For the text-containing cell, return its midpoint in [X, Y] coordinate format. 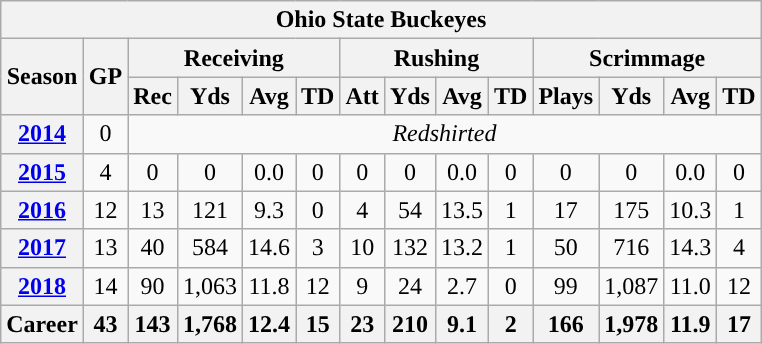
54 [410, 210]
14.6 [268, 248]
Att [362, 96]
584 [210, 248]
10.3 [690, 210]
Scrimmage [647, 58]
12.4 [268, 324]
13.5 [462, 210]
Rec [153, 96]
99 [566, 286]
166 [566, 324]
13.2 [462, 248]
716 [632, 248]
14 [105, 286]
175 [632, 210]
90 [153, 286]
121 [210, 210]
210 [410, 324]
Season [42, 77]
Rushing [436, 58]
143 [153, 324]
11.9 [690, 324]
14.3 [690, 248]
2.7 [462, 286]
3 [318, 248]
23 [362, 324]
Redshirted [444, 134]
1,087 [632, 286]
GP [105, 77]
132 [410, 248]
2017 [42, 248]
40 [153, 248]
15 [318, 324]
9.3 [268, 210]
2014 [42, 134]
2015 [42, 172]
1,978 [632, 324]
24 [410, 286]
9 [362, 286]
11.0 [690, 286]
Career [42, 324]
43 [105, 324]
1,063 [210, 286]
1,768 [210, 324]
11.8 [268, 286]
2 [511, 324]
2016 [42, 210]
10 [362, 248]
Receiving [234, 58]
2018 [42, 286]
9.1 [462, 324]
Plays [566, 96]
Ohio State Buckeyes [381, 20]
50 [566, 248]
